Detect which cell encompasses the target text, then output its (X, Y) center coordinate. 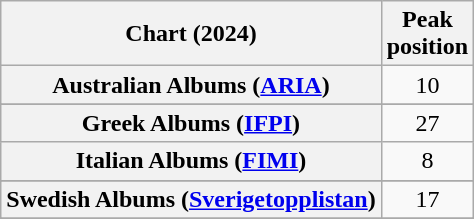
27 (427, 123)
Greek Albums (IFPI) (191, 123)
10 (427, 85)
17 (427, 199)
8 (427, 161)
Chart (2024) (191, 34)
Italian Albums (FIMI) (191, 161)
Swedish Albums (Sverigetopplistan) (191, 199)
Peakposition (427, 34)
Australian Albums (ARIA) (191, 85)
